From the cell containing the given text, extract its center point as [X, Y] coordinate. 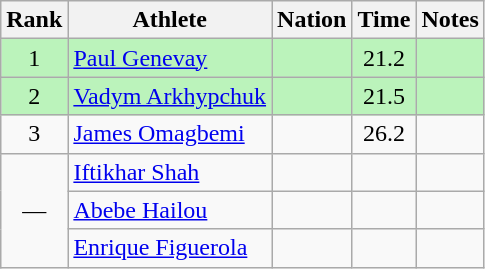
Nation [312, 20]
James Omagbemi [170, 134]
Iftikhar Shah [170, 172]
Notes [450, 20]
3 [34, 134]
Enrique Figuerola [170, 248]
21.2 [384, 58]
Abebe Hailou [170, 210]
Athlete [170, 20]
2 [34, 96]
21.5 [384, 96]
1 [34, 58]
Vadym Arkhypchuk [170, 96]
Paul Genevay [170, 58]
26.2 [384, 134]
Time [384, 20]
Rank [34, 20]
— [34, 210]
